Determine the (X, Y) coordinate at the center of the cell enclosing the given text.  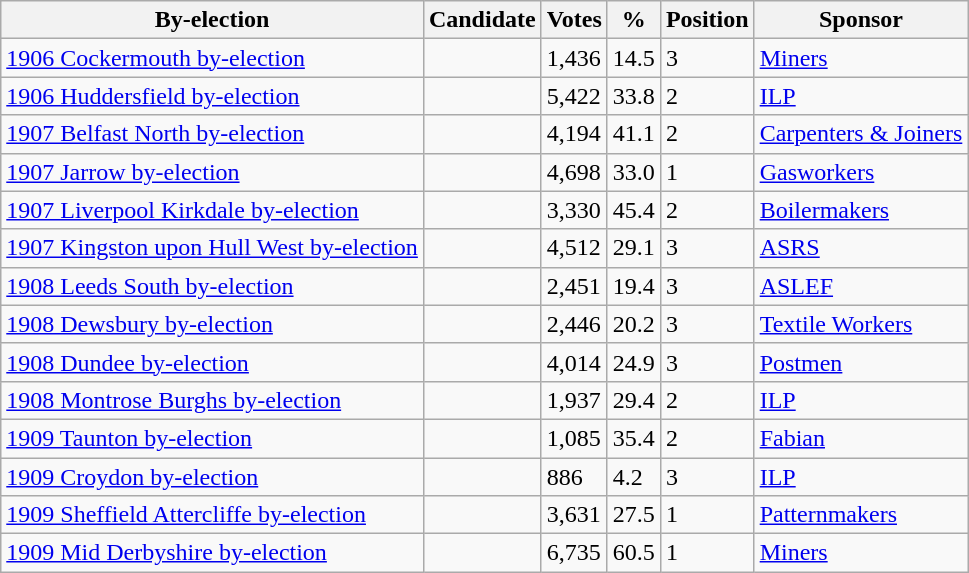
1907 Belfast North by-election (212, 134)
2,451 (574, 286)
Patternmakers (861, 515)
% (634, 20)
1907 Jarrow by-election (212, 172)
Boilermakers (861, 210)
19.4 (634, 286)
4,194 (574, 134)
27.5 (634, 515)
ASLEF (861, 286)
35.4 (634, 438)
1906 Huddersfield by-election (212, 96)
33.8 (634, 96)
14.5 (634, 58)
1909 Taunton by-election (212, 438)
ASRS (861, 248)
1907 Liverpool Kirkdale by-election (212, 210)
4,698 (574, 172)
886 (574, 477)
Carpenters & Joiners (861, 134)
33.0 (634, 172)
1908 Leeds South by-election (212, 286)
29.1 (634, 248)
6,735 (574, 553)
45.4 (634, 210)
Votes (574, 20)
Candidate (482, 20)
Position (707, 20)
Sponsor (861, 20)
29.4 (634, 400)
3,631 (574, 515)
1908 Montrose Burghs by-election (212, 400)
3,330 (574, 210)
1906 Cockermouth by-election (212, 58)
By-election (212, 20)
4,512 (574, 248)
Gasworkers (861, 172)
Fabian (861, 438)
4,014 (574, 362)
5,422 (574, 96)
1,436 (574, 58)
Postmen (861, 362)
1908 Dundee by-election (212, 362)
4.2 (634, 477)
41.1 (634, 134)
1,937 (574, 400)
60.5 (634, 553)
1908 Dewsbury by-election (212, 324)
1909 Sheffield Attercliffe by-election (212, 515)
1909 Croydon by-election (212, 477)
24.9 (634, 362)
Textile Workers (861, 324)
2,446 (574, 324)
20.2 (634, 324)
1,085 (574, 438)
1907 Kingston upon Hull West by-election (212, 248)
1909 Mid Derbyshire by-election (212, 553)
